Locate the cell with the specified text and output its (x, y) center coordinate. 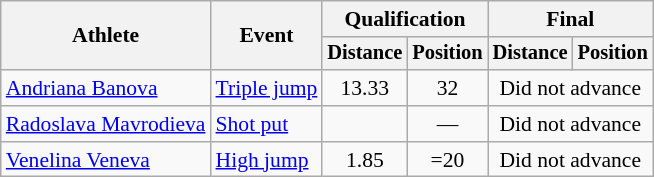
13.33 (364, 88)
Andriana Banova (106, 88)
Athlete (106, 36)
Radoslava Mavrodieva (106, 124)
32 (447, 88)
Shot put (266, 124)
Final (570, 19)
Event (266, 36)
Triple jump (266, 88)
— (447, 124)
Qualification (404, 19)
